Identify which cell holds the provided text, then report its [X, Y] central coordinate. 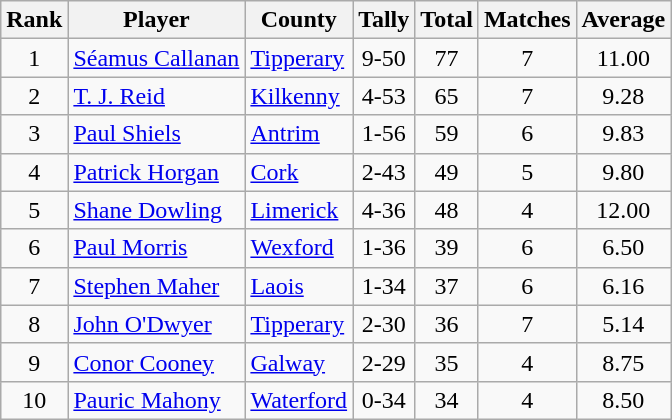
Waterford [299, 400]
1-56 [384, 134]
9.83 [624, 134]
2-30 [384, 324]
6.50 [624, 248]
10 [34, 400]
49 [447, 172]
John O'Dwyer [156, 324]
5.14 [624, 324]
12.00 [624, 210]
9-50 [384, 58]
Limerick [299, 210]
48 [447, 210]
1-36 [384, 248]
1-34 [384, 286]
36 [447, 324]
9.28 [624, 96]
4-36 [384, 210]
4-53 [384, 96]
35 [447, 362]
2-29 [384, 362]
Wexford [299, 248]
Kilkenny [299, 96]
Paul Morris [156, 248]
Tally [384, 20]
Paul Shiels [156, 134]
Shane Dowling [156, 210]
Matches [527, 20]
8 [34, 324]
59 [447, 134]
1 [34, 58]
Cork [299, 172]
Laois [299, 286]
Antrim [299, 134]
Pauric Mahony [156, 400]
T. J. Reid [156, 96]
11.00 [624, 58]
Average [624, 20]
Conor Cooney [156, 362]
Stephen Maher [156, 286]
39 [447, 248]
Patrick Horgan [156, 172]
77 [447, 58]
Séamus Callanan [156, 58]
Galway [299, 362]
Rank [34, 20]
2-43 [384, 172]
9.80 [624, 172]
County [299, 20]
9 [34, 362]
Total [447, 20]
8.75 [624, 362]
6.16 [624, 286]
3 [34, 134]
37 [447, 286]
0-34 [384, 400]
2 [34, 96]
Player [156, 20]
8.50 [624, 400]
65 [447, 96]
34 [447, 400]
